Detect which cell encompasses the target text, then output its [x, y] center coordinate. 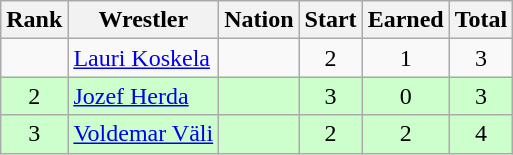
Nation [259, 20]
Start [330, 20]
Earned [406, 20]
Voldemar Väli [144, 134]
4 [481, 134]
Lauri Koskela [144, 58]
Wrestler [144, 20]
Jozef Herda [144, 96]
Rank [34, 20]
Total [481, 20]
1 [406, 58]
0 [406, 96]
